Extract the [X, Y] coordinate from the center of the cell holding the provided text.  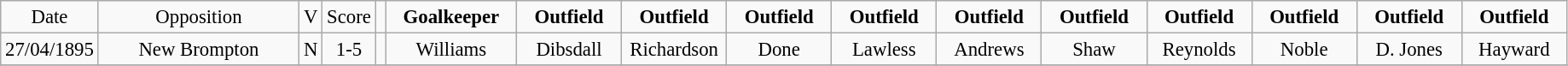
Andrews [990, 50]
V [311, 17]
Goalkeeper [450, 17]
Richardson [674, 50]
Williams [450, 50]
Lawless [884, 50]
N [311, 50]
1-5 [349, 50]
D. Jones [1409, 50]
Opposition [199, 17]
Shaw [1094, 50]
Hayward [1513, 50]
New Brompton [199, 50]
27/04/1895 [49, 50]
Date [49, 17]
Dibsdall [568, 50]
Score [349, 17]
Reynolds [1199, 50]
Done [780, 50]
Noble [1304, 50]
